Scan for the cell matching the given text and deliver its (X, Y) coordinate at center. 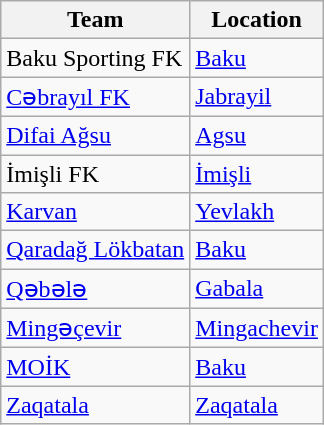
Agsu (257, 135)
Difai Ağsu (96, 135)
Qəbələ (96, 289)
Jabrayil (257, 97)
İmişli FK (96, 173)
Yevlakh (257, 212)
Mingəçevir (96, 328)
Gabala (257, 289)
Karvan (96, 212)
Location (257, 20)
Qaradağ Lökbatan (96, 250)
İmişli (257, 173)
Mingachevir (257, 328)
Cəbrayıl FK (96, 97)
Baku Sporting FK (96, 58)
MOİK (96, 367)
Team (96, 20)
